Search for the cell housing the specified text and yield its [X, Y] center coordinate. 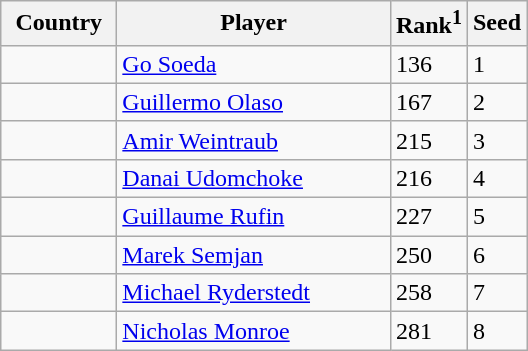
Guillaume Rufin [254, 217]
7 [496, 293]
216 [428, 178]
227 [428, 217]
136 [428, 64]
Country [59, 24]
215 [428, 140]
Player [254, 24]
4 [496, 178]
167 [428, 102]
281 [428, 331]
250 [428, 255]
3 [496, 140]
258 [428, 293]
6 [496, 255]
Go Soeda [254, 64]
Seed [496, 24]
Amir Weintraub [254, 140]
Marek Semjan [254, 255]
2 [496, 102]
Michael Ryderstedt [254, 293]
1 [496, 64]
Rank1 [428, 24]
Guillermo Olaso [254, 102]
8 [496, 331]
Danai Udomchoke [254, 178]
5 [496, 217]
Nicholas Monroe [254, 331]
